Extract the (x, y) coordinate from the center of the cell holding the provided text.  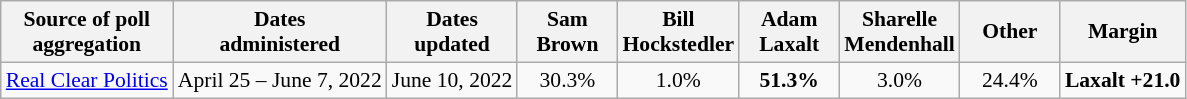
SamBrown (567, 32)
Real Clear Politics (87, 80)
30.3% (567, 80)
Other (1010, 32)
SharelleMendenhall (899, 32)
BillHockstedler (679, 32)
April 25 – June 7, 2022 (280, 80)
Source of pollaggregation (87, 32)
51.3% (789, 80)
Datesadministered (280, 32)
3.0% (899, 80)
Datesupdated (452, 32)
1.0% (679, 80)
June 10, 2022 (452, 80)
24.4% (1010, 80)
AdamLaxalt (789, 32)
Laxalt +21.0 (1123, 80)
Margin (1123, 32)
